Search for the cell housing the specified text and yield its [x, y] center coordinate. 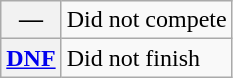
— [31, 20]
Did not compete [146, 20]
DNF [31, 58]
Did not finish [146, 58]
